For the text-containing cell, return its midpoint in (X, Y) coordinate format. 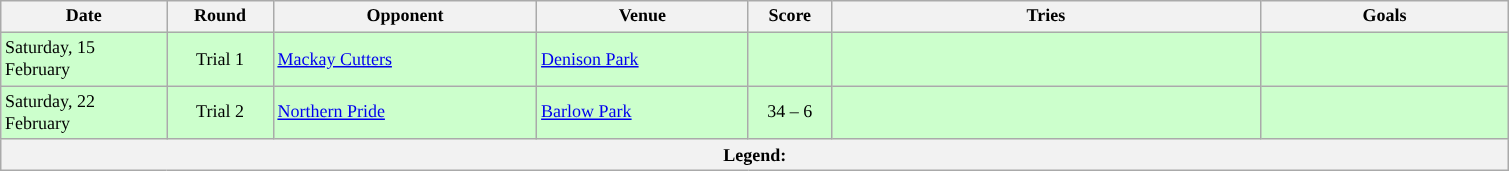
Saturday, 15 February (84, 59)
Northern Pride (405, 113)
Trial 2 (220, 113)
Round (220, 16)
Saturday, 22 February (84, 113)
Date (84, 16)
Legend: (755, 154)
Score (790, 16)
Goals (1384, 16)
Mackay Cutters (405, 59)
Tries (1046, 16)
Opponent (405, 16)
Venue (642, 16)
34 – 6 (790, 113)
Trial 1 (220, 59)
Denison Park (642, 59)
Barlow Park (642, 113)
